Detect which cell encompasses the target text, then output its (X, Y) center coordinate. 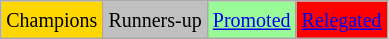
Runners-up (155, 20)
Promoted (252, 20)
Relegated (342, 20)
Champions (52, 20)
